Find where the given text appears and provide that cell's center as (x, y) coordinate. 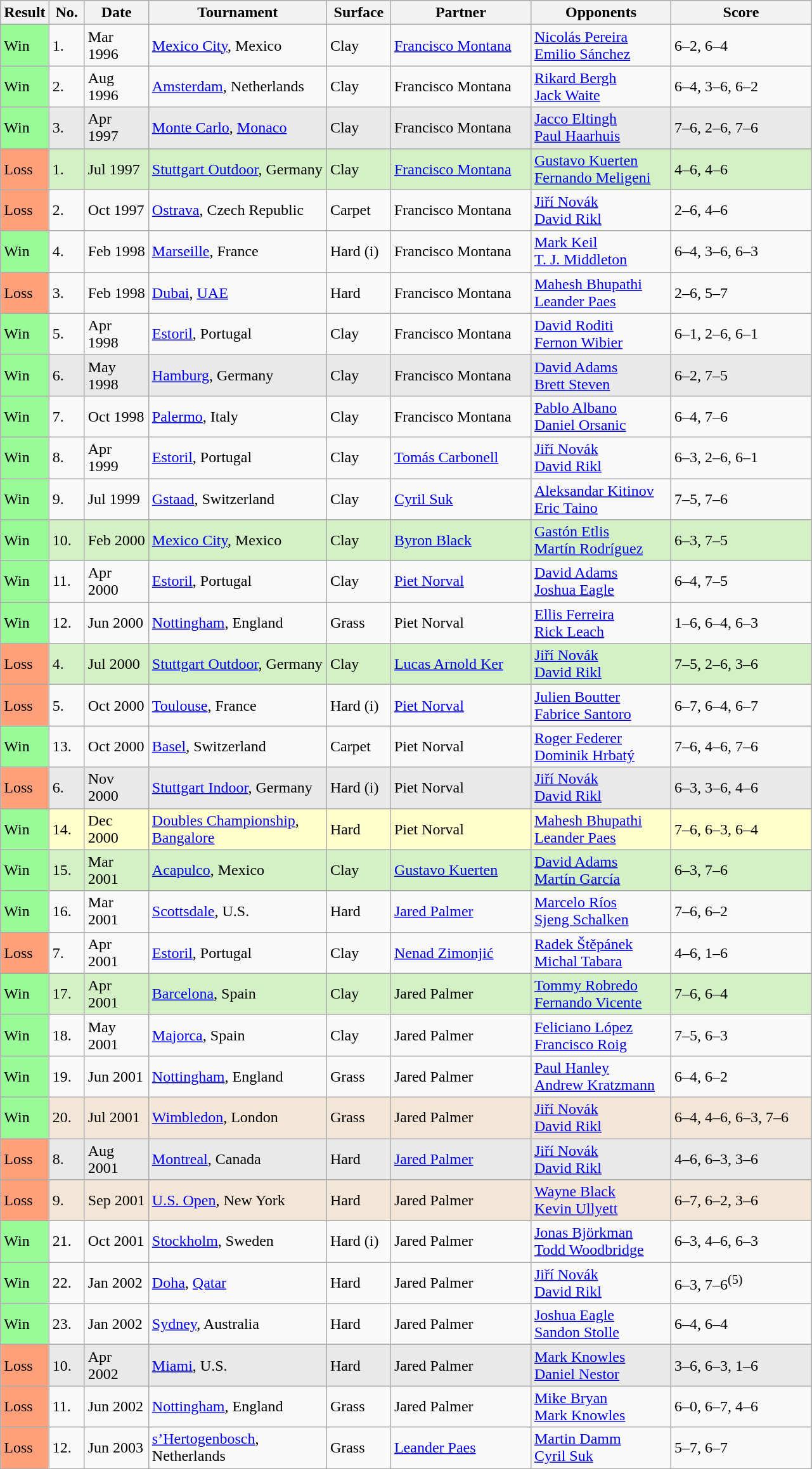
Stockholm, Sweden (237, 1241)
6–4, 6–4 (742, 1324)
Monte Carlo, Monaco (237, 128)
David Adams Brett Steven (601, 375)
6–3, 7–6 (742, 870)
Scottsdale, U.S. (237, 912)
6–3, 2–6, 6–1 (742, 458)
David Adams Joshua Eagle (601, 582)
Ostrava, Czech Republic (237, 210)
Apr 2000 (117, 582)
Miami, U.S. (237, 1366)
6–2, 6–4 (742, 46)
7–6, 6–3, 6–4 (742, 829)
14. (67, 829)
Doha, Qatar (237, 1283)
Ellis Ferreira Rick Leach (601, 623)
7–6, 6–4 (742, 994)
6–4, 3–6, 6–2 (742, 86)
Sydney, Australia (237, 1324)
6–4, 7–6 (742, 416)
4–6, 6–3, 3–6 (742, 1159)
6–4, 7–5 (742, 582)
Toulouse, France (237, 705)
Date (117, 13)
Feb 2000 (117, 540)
Palermo, Italy (237, 416)
Stuttgart Indoor, Germany (237, 787)
Sep 2001 (117, 1201)
Feliciano López Francisco Roig (601, 1035)
6–2, 7–5 (742, 375)
Roger Federer Dominik Hrbatý (601, 747)
23. (67, 1324)
2–6, 5–7 (742, 293)
Mark Knowles Daniel Nestor (601, 1366)
Joshua Eagle Sandon Stolle (601, 1324)
Dubai, UAE (237, 293)
6–4, 4–6, 6–3, 7–6 (742, 1117)
Tommy Robredo Fernando Vicente (601, 994)
16. (67, 912)
7–5, 7–6 (742, 498)
15. (67, 870)
Partner (460, 13)
Jun 2001 (117, 1077)
David Adams Martín García (601, 870)
7–5, 2–6, 3–6 (742, 664)
Julien Boutter Fabrice Santoro (601, 705)
Lucas Arnold Ker (460, 664)
Nov 2000 (117, 787)
5–7, 6–7 (742, 1448)
3–6, 6–3, 1–6 (742, 1366)
Apr 2002 (117, 1366)
Mike Bryan Mark Knowles (601, 1406)
2–6, 4–6 (742, 210)
Mark Keil T. J. Middleton (601, 251)
Oct 1998 (117, 416)
6–7, 6–4, 6–7 (742, 705)
Gustavo Kuerten (460, 870)
Cyril Suk (460, 498)
Montreal, Canada (237, 1159)
6–3, 7–6(5) (742, 1283)
Jun 2002 (117, 1406)
Result (25, 13)
Acapulco, Mexico (237, 870)
No. (67, 13)
Jun 2000 (117, 623)
Jul 1999 (117, 498)
17. (67, 994)
Nenad Zimonjić (460, 952)
Opponents (601, 13)
6–7, 6–2, 3–6 (742, 1201)
Majorca, Spain (237, 1035)
Aug 1996 (117, 86)
Pablo Albano Daniel Orsanic (601, 416)
22. (67, 1283)
7–6, 4–6, 7–6 (742, 747)
Apr 1999 (117, 458)
18. (67, 1035)
Byron Black (460, 540)
Jul 2000 (117, 664)
20. (67, 1117)
Barcelona, Spain (237, 994)
6–1, 2–6, 6–1 (742, 333)
6–3, 7–5 (742, 540)
Jul 2001 (117, 1117)
David Roditi Fernon Wibier (601, 333)
4–6, 1–6 (742, 952)
Tomás Carbonell (460, 458)
Score (742, 13)
Doubles Championship, Bangalore (237, 829)
Oct 2001 (117, 1241)
Tournament (237, 13)
Basel, Switzerland (237, 747)
Aug 2001 (117, 1159)
Leander Paes (460, 1448)
Dec 2000 (117, 829)
Wimbledon, London (237, 1117)
7–6, 2–6, 7–6 (742, 128)
Nicolás Pereira Emilio Sánchez (601, 46)
6–3, 3–6, 4–6 (742, 787)
Gstaad, Switzerland (237, 498)
Marseille, France (237, 251)
Marcelo Ríos Sjeng Schalken (601, 912)
Radek Štěpánek Michal Tabara (601, 952)
1–6, 6–4, 6–3 (742, 623)
19. (67, 1077)
Jul 1997 (117, 169)
Wayne Black Kevin Ullyett (601, 1201)
Amsterdam, Netherlands (237, 86)
7–6, 6–2 (742, 912)
Apr 1998 (117, 333)
Aleksandar Kitinov Eric Taino (601, 498)
6–3, 4–6, 6–3 (742, 1241)
6–0, 6–7, 4–6 (742, 1406)
4–6, 4–6 (742, 169)
Martin Damm Cyril Suk (601, 1448)
6–4, 6–2 (742, 1077)
7–5, 6–3 (742, 1035)
13. (67, 747)
Gustavo Kuerten Fernando Meligeni (601, 169)
Mar 1996 (117, 46)
May 1998 (117, 375)
May 2001 (117, 1035)
Jun 2003 (117, 1448)
Surface (359, 13)
21. (67, 1241)
s’Hertogenbosch, Netherlands (237, 1448)
Apr 1997 (117, 128)
6–4, 3–6, 6–3 (742, 251)
Paul Hanley Andrew Kratzmann (601, 1077)
Hamburg, Germany (237, 375)
Rikard Bergh Jack Waite (601, 86)
Jacco Eltingh Paul Haarhuis (601, 128)
Jonas Björkman Todd Woodbridge (601, 1241)
Gastón Etlis Martín Rodríguez (601, 540)
Oct 1997 (117, 210)
U.S. Open, New York (237, 1201)
